Scan for the cell matching the given text and deliver its [x, y] coordinate at center. 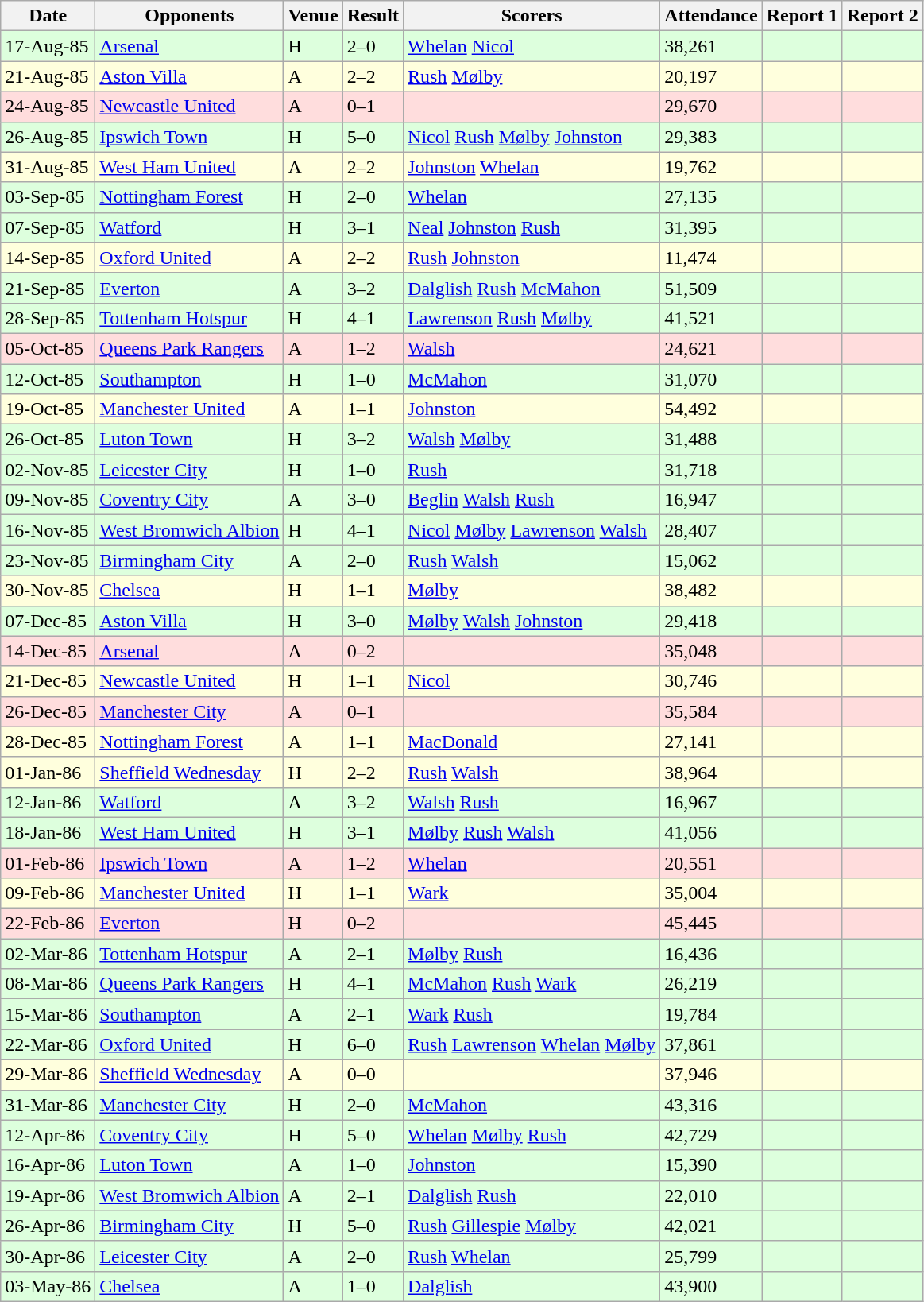
Walsh Mølby [532, 440]
Scorers [532, 16]
22-Feb-86 [48, 924]
29,418 [711, 621]
02-Mar-86 [48, 954]
6–0 [373, 1044]
38,482 [711, 591]
22-Mar-86 [48, 1044]
19-Apr-86 [48, 1195]
31-Aug-85 [48, 167]
Dalglish Rush McMahon [532, 288]
27,135 [711, 197]
35,584 [711, 711]
25,799 [711, 1256]
Mølby Walsh Johnston [532, 621]
Whelan Mølby Rush [532, 1135]
30-Nov-85 [48, 591]
37,861 [711, 1044]
16,947 [711, 500]
21-Dec-85 [48, 681]
21-Aug-85 [48, 76]
35,004 [711, 893]
31,718 [711, 470]
02-Nov-85 [48, 470]
07-Sep-85 [48, 227]
42,729 [711, 1135]
26-Dec-85 [48, 711]
37,946 [711, 1075]
30-Apr-86 [48, 1256]
20,551 [711, 862]
41,056 [711, 832]
35,048 [711, 651]
51,509 [711, 288]
01-Feb-86 [48, 862]
19-Oct-85 [48, 409]
Neal Johnston Rush [532, 227]
Rush Mølby [532, 76]
29-Mar-86 [48, 1075]
42,021 [711, 1226]
43,316 [711, 1105]
05-Oct-85 [48, 348]
19,762 [711, 167]
31,070 [711, 379]
Nicol Rush Mølby Johnston [532, 137]
28,407 [711, 530]
Date [48, 16]
Rush Gillespie Mølby [532, 1226]
Nicol Mølby Lawrenson Walsh [532, 530]
14-Sep-85 [48, 258]
16-Apr-86 [48, 1165]
Attendance [711, 16]
Report 2 [882, 16]
09-Nov-85 [48, 500]
22,010 [711, 1195]
Rush Lawrenson Whelan Mølby [532, 1044]
12-Jan-86 [48, 802]
MacDonald [532, 742]
23-Nov-85 [48, 560]
31-Mar-86 [48, 1105]
24,621 [711, 348]
41,521 [711, 318]
09-Feb-86 [48, 893]
24-Aug-85 [48, 107]
31,395 [711, 227]
18-Jan-86 [48, 832]
01-Jan-86 [48, 772]
Wark Rush [532, 1014]
Result [373, 16]
Mølby Rush Walsh [532, 832]
Rush [532, 470]
26-Aug-85 [48, 137]
31,488 [711, 440]
19,784 [711, 1014]
26,219 [711, 984]
11,474 [711, 258]
29,670 [711, 107]
20,197 [711, 76]
28-Sep-85 [48, 318]
03-May-86 [48, 1286]
15,390 [711, 1165]
Venue [313, 16]
26-Oct-85 [48, 440]
12-Oct-85 [48, 379]
14-Dec-85 [48, 651]
Opponents [189, 16]
28-Dec-85 [48, 742]
Rush Johnston [532, 258]
12-Apr-86 [48, 1135]
38,964 [711, 772]
26-Apr-86 [48, 1226]
43,900 [711, 1286]
16,436 [711, 954]
16,967 [711, 802]
08-Mar-86 [48, 984]
30,746 [711, 681]
Mølby [532, 591]
21-Sep-85 [48, 288]
Lawrenson Rush Mølby [532, 318]
Wark [532, 893]
17-Aug-85 [48, 46]
Dalglish [532, 1286]
Dalglish Rush [532, 1195]
45,445 [711, 924]
15-Mar-86 [48, 1014]
0–0 [373, 1075]
15,062 [711, 560]
Mølby Rush [532, 954]
McMahon Rush Wark [532, 984]
Walsh [532, 348]
Rush Whelan [532, 1256]
16-Nov-85 [48, 530]
Whelan Nicol [532, 46]
Walsh Rush [532, 802]
Johnston Whelan [532, 167]
Report 1 [802, 16]
Nicol [532, 681]
38,261 [711, 46]
27,141 [711, 742]
Beglin Walsh Rush [532, 500]
29,383 [711, 137]
03-Sep-85 [48, 197]
54,492 [711, 409]
07-Dec-85 [48, 621]
